Return the (x, y) coordinate for the center point of the cell that contains the specified text.  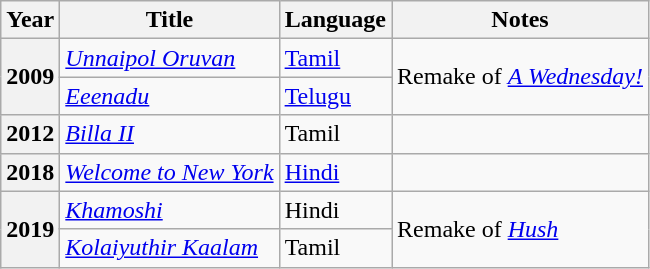
Billa II (170, 134)
2019 (30, 229)
Eeenadu (170, 96)
Notes (520, 20)
Welcome to New York (170, 172)
2018 (30, 172)
Kolaiyuthir Kaalam (170, 248)
Title (170, 20)
Unnaipol Oruvan (170, 58)
Remake of Hush (520, 229)
2009 (30, 77)
Remake of A Wednesday! (520, 77)
Year (30, 20)
2012 (30, 134)
Telugu (335, 96)
Language (335, 20)
Khamoshi (170, 210)
